Return the (x, y) coordinate for the center point of the cell that contains the specified text.  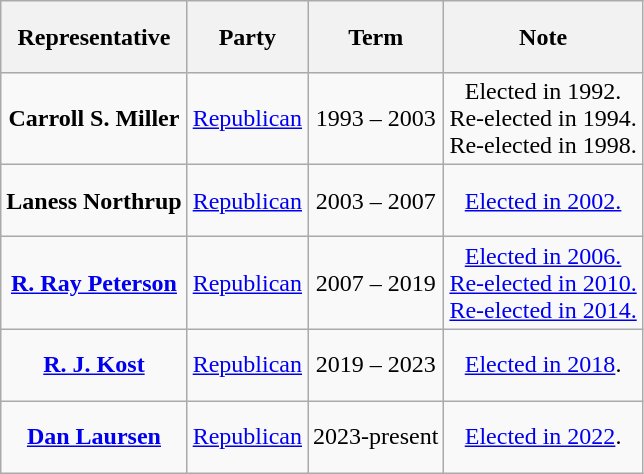
2023-present (376, 437)
Dan Laursen (94, 437)
1993 – 2003 (376, 119)
Carroll S. Miller (94, 119)
Representative (94, 37)
Elected in 2018. (543, 365)
R. Ray Peterson (94, 283)
Note (543, 37)
Elected in 2006.Re-elected in 2010.Re-elected in 2014. (543, 283)
Term (376, 37)
2003 – 2007 (376, 201)
Party (247, 37)
2019 – 2023 (376, 365)
Elected in 2022. (543, 437)
2007 – 2019 (376, 283)
R. J. Kost (94, 365)
Elected in 1992.Re-elected in 1994.Re-elected in 1998. (543, 119)
Laness Northrup (94, 201)
Elected in 2002. (543, 201)
